From the cell containing the given text, extract its center point as [x, y] coordinate. 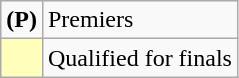
Premiers [140, 20]
(P) [22, 20]
Qualified for finals [140, 58]
